Detect which cell encompasses the target text, then output its [X, Y] center coordinate. 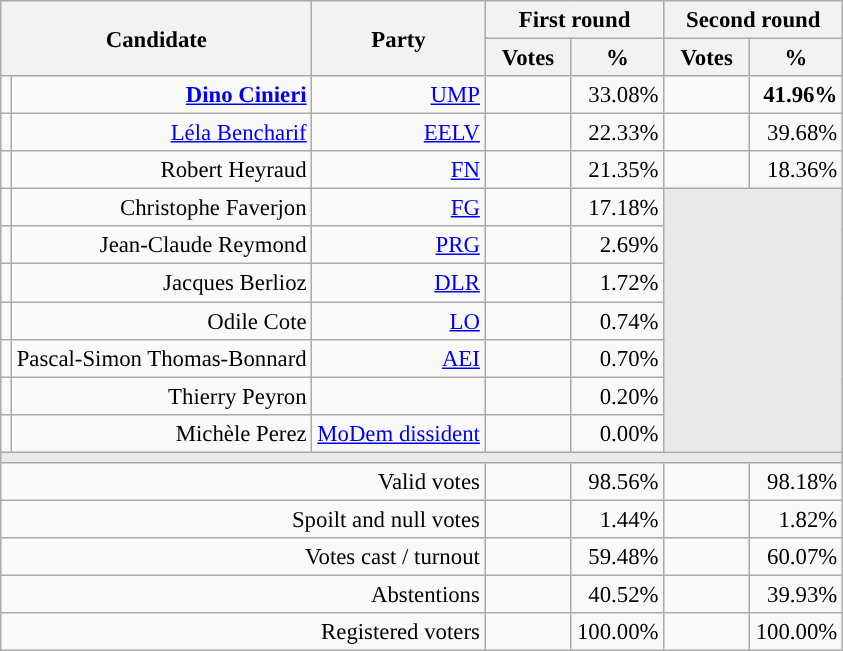
MoDem dissident [398, 433]
FN [398, 170]
0.74% [618, 321]
Registered voters [243, 632]
EELV [398, 133]
Pascal-Simon Thomas-Bonnard [162, 358]
Second round [754, 20]
41.96% [796, 95]
LO [398, 321]
Odile Cote [162, 321]
Abstentions [243, 594]
Michèle Perez [162, 433]
21.35% [618, 170]
59.48% [618, 557]
First round [574, 20]
Dino Cinieri [162, 95]
98.18% [796, 482]
Spoilt and null votes [243, 519]
Thierry Peyron [162, 396]
AEI [398, 358]
Party [398, 38]
Robert Heyraud [162, 170]
1.72% [618, 283]
Léla Bencharif [162, 133]
1.44% [618, 519]
0.00% [618, 433]
40.52% [618, 594]
0.70% [618, 358]
Christophe Faverjon [162, 208]
FG [398, 208]
98.56% [618, 482]
Valid votes [243, 482]
Candidate [156, 38]
1.82% [796, 519]
Jean-Claude Reymond [162, 245]
22.33% [618, 133]
Votes cast / turnout [243, 557]
18.36% [796, 170]
Jacques Berlioz [162, 283]
60.07% [796, 557]
17.18% [618, 208]
0.20% [618, 396]
33.08% [618, 95]
PRG [398, 245]
39.93% [796, 594]
DLR [398, 283]
39.68% [796, 133]
UMP [398, 95]
2.69% [618, 245]
